Detect which cell encompasses the target text, then output its [X, Y] center coordinate. 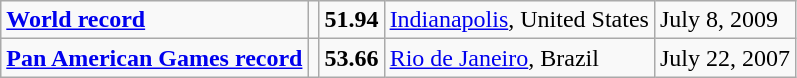
Indianapolis, United States [519, 20]
July 8, 2009 [724, 20]
51.94 [352, 20]
World record [154, 20]
53.66 [352, 58]
Rio de Janeiro, Brazil [519, 58]
Pan American Games record [154, 58]
July 22, 2007 [724, 58]
